Extract the (X, Y) coordinate from the center of the cell holding the provided text.  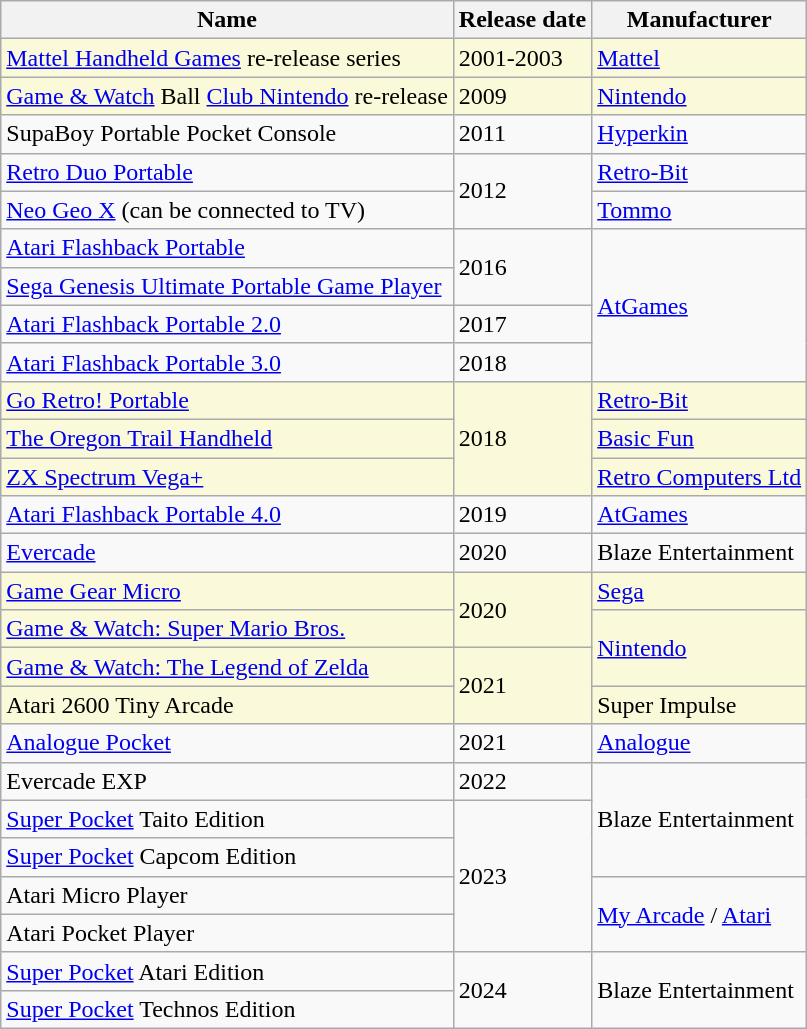
Neo Geo X (can be connected to TV) (228, 210)
Hyperkin (700, 134)
Game & Watch: The Legend of Zelda (228, 667)
Super Impulse (700, 705)
2024 (522, 990)
My Arcade / Atari (700, 914)
Mattel Handheld Games re-release series (228, 58)
Atari Micro Player (228, 895)
Super Pocket Capcom Edition (228, 857)
2012 (522, 191)
Atari Pocket Player (228, 933)
Evercade EXP (228, 781)
The Oregon Trail Handheld (228, 438)
2022 (522, 781)
Atari Flashback Portable 3.0 (228, 362)
Game & Watch: Super Mario Bros. (228, 629)
Manufacturer (700, 20)
ZX Spectrum Vega+ (228, 477)
Super Pocket Technos Edition (228, 1009)
2017 (522, 324)
Sega (700, 591)
2016 (522, 267)
2009 (522, 96)
Atari Flashback Portable 4.0 (228, 515)
Evercade (228, 553)
Tommo (700, 210)
2001-2003 (522, 58)
Atari 2600 Tiny Arcade (228, 705)
Super Pocket Taito Edition (228, 819)
Release date (522, 20)
Atari Flashback Portable 2.0 (228, 324)
Game & Watch Ball Club Nintendo re-release (228, 96)
Basic Fun (700, 438)
2011 (522, 134)
Analogue (700, 743)
Atari Flashback Portable (228, 248)
Mattel (700, 58)
Retro Computers Ltd (700, 477)
Analogue Pocket (228, 743)
2019 (522, 515)
2023 (522, 876)
SupaBoy Portable Pocket Console (228, 134)
Game Gear Micro (228, 591)
Retro Duo Portable (228, 172)
Super Pocket Atari Edition (228, 971)
Go Retro! Portable (228, 400)
Sega Genesis Ultimate Portable Game Player (228, 286)
Name (228, 20)
